Pinpoint the cell where the given text exists, returning its (x, y) midpoint coordinate. 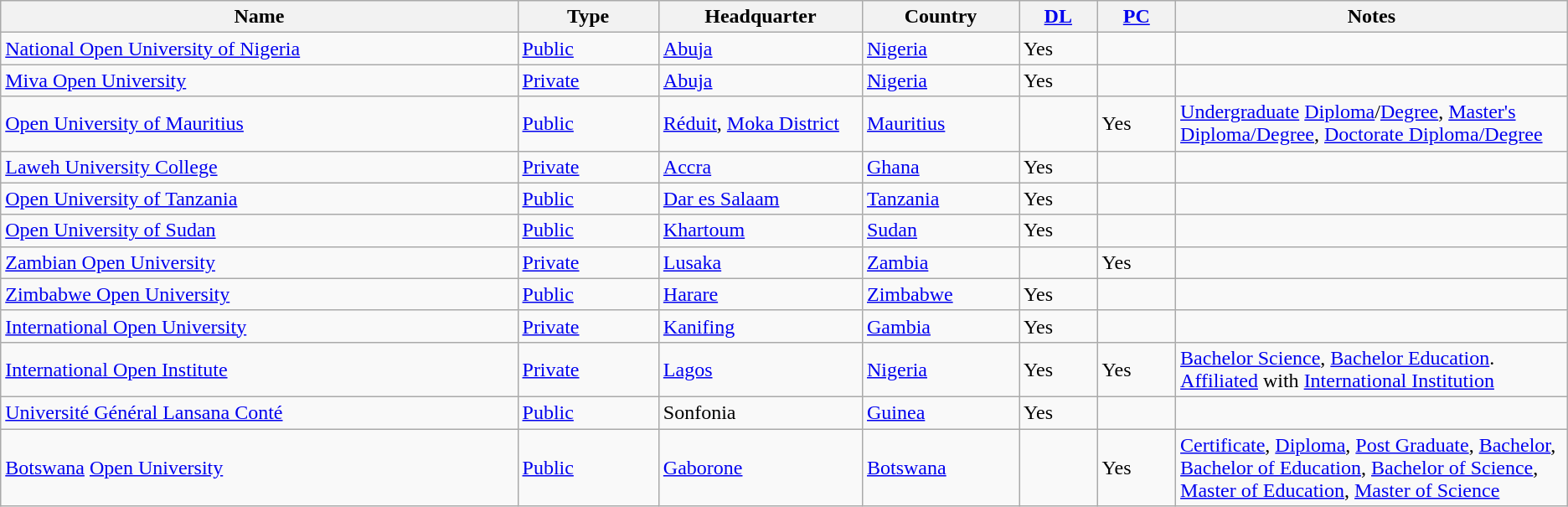
Sudan (940, 230)
Bachelor Science, Bachelor Education. Affiliated with International Institution (1372, 369)
Gaborone (761, 468)
Open University of Mauritius (260, 124)
Name (260, 17)
Zimbabwe Open University (260, 294)
PC (1137, 17)
Lagos (761, 369)
National Open University of Nigeria (260, 49)
Kanifing (761, 326)
Gambia (940, 326)
Notes (1372, 17)
Khartoum (761, 230)
International Open University (260, 326)
International Open Institute (260, 369)
Botswana (940, 468)
DL (1059, 17)
Université Général Lansana Conté (260, 412)
Zambia (940, 262)
Open University of Tanzania (260, 199)
Tanzania (940, 199)
Undergraduate Diploma/Degree, Master's Diploma/Degree, Doctorate Diploma/Degree (1372, 124)
Zimbabwe (940, 294)
Mauritius (940, 124)
Sonfonia (761, 412)
Headquarter (761, 17)
Laweh University College (260, 167)
Lusaka (761, 262)
Zambian Open University (260, 262)
Harare (761, 294)
Accra (761, 167)
Ghana (940, 167)
Miva Open University (260, 80)
Réduit, Moka District (761, 124)
Country (940, 17)
Guinea (940, 412)
Type (588, 17)
Botswana Open University (260, 468)
Dar es Salaam (761, 199)
Certificate, Diploma, Post Graduate, Bachelor, Bachelor of Education, Bachelor of Science, Master of Education, Master of Science (1372, 468)
Open University of Sudan (260, 230)
